For the text-containing cell, return its midpoint in [X, Y] coordinate format. 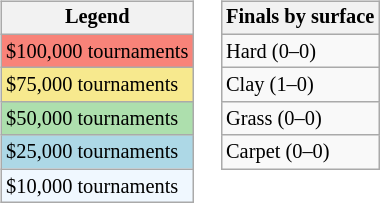
Finals by surface [300, 18]
Grass (0–0) [300, 119]
Legend [97, 18]
Hard (0–0) [300, 51]
Clay (1–0) [300, 85]
$100,000 tournaments [97, 51]
$50,000 tournaments [97, 119]
$25,000 tournaments [97, 152]
$75,000 tournaments [97, 85]
$10,000 tournaments [97, 186]
Carpet (0–0) [300, 152]
